Identify which cell holds the provided text, then report its (x, y) central coordinate. 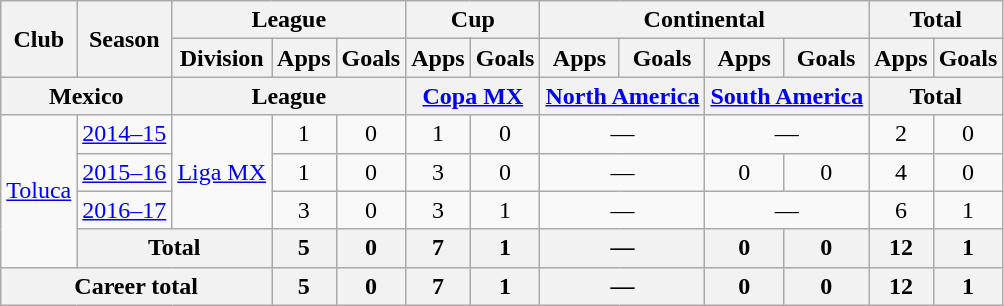
Mexico (86, 96)
North America (622, 96)
4 (901, 172)
Season (124, 39)
Toluca (39, 191)
6 (901, 210)
2 (901, 134)
Club (39, 39)
Liga MX (222, 172)
Copa MX (473, 96)
Division (222, 58)
Cup (473, 20)
Career total (136, 286)
2014–15 (124, 134)
2015–16 (124, 172)
South America (787, 96)
Continental (704, 20)
2016–17 (124, 210)
